Pinpoint the cell where the given text exists, returning its [X, Y] midpoint coordinate. 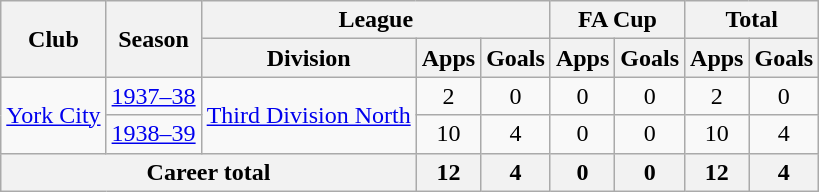
League [376, 20]
York City [54, 115]
FA Cup [617, 20]
Third Division North [308, 115]
Club [54, 39]
Career total [208, 172]
1938–39 [154, 134]
Season [154, 39]
1937–38 [154, 96]
Division [308, 58]
Total [752, 20]
